Pinpoint the cell where the given text exists, returning its [x, y] midpoint coordinate. 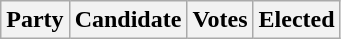
Party [35, 20]
Candidate [128, 20]
Votes [220, 20]
Elected [296, 20]
